Detect which cell encompasses the target text, then output its [x, y] center coordinate. 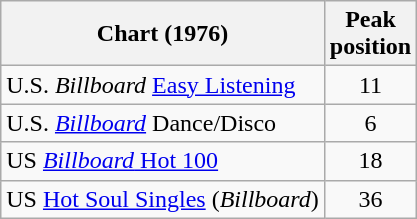
US Hot Soul Singles (Billboard) [163, 199]
18 [370, 161]
Peakposition [370, 34]
Chart (1976) [163, 34]
36 [370, 199]
11 [370, 85]
U.S. Billboard Dance/Disco [163, 123]
U.S. Billboard Easy Listening [163, 85]
6 [370, 123]
US Billboard Hot 100 [163, 161]
